Find where the given text appears and provide that cell's center as [x, y] coordinate. 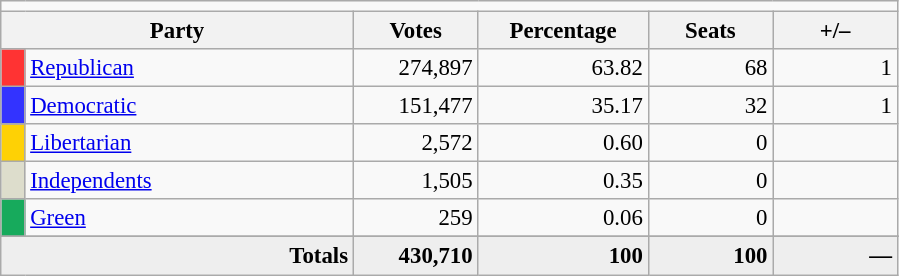
32 [710, 106]
+/– [836, 31]
Totals [178, 256]
Republican [189, 68]
259 [416, 219]
Democratic [189, 106]
430,710 [416, 256]
274,897 [416, 68]
Libertarian [189, 143]
Percentage [563, 31]
— [836, 256]
2,572 [416, 143]
63.82 [563, 68]
68 [710, 68]
1,505 [416, 181]
0.35 [563, 181]
Party [178, 31]
Green [189, 219]
0.60 [563, 143]
35.17 [563, 106]
Seats [710, 31]
151,477 [416, 106]
Independents [189, 181]
Votes [416, 31]
0.06 [563, 219]
